Find where the given text appears and provide that cell's center as [x, y] coordinate. 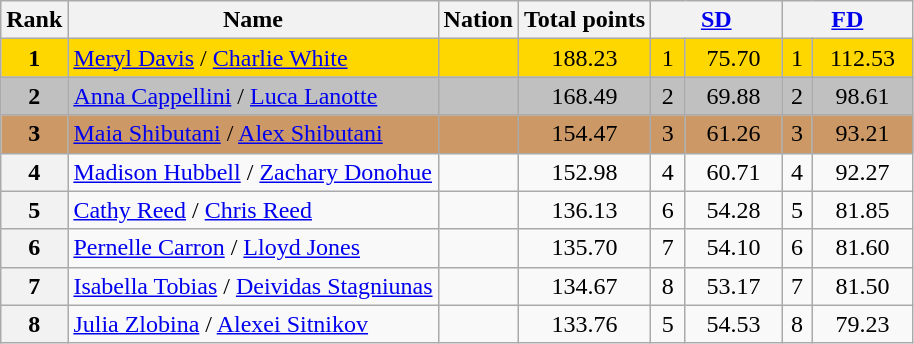
112.53 [862, 58]
Cathy Reed / Chris Reed [253, 210]
134.67 [584, 286]
Total points [584, 20]
98.61 [862, 96]
Isabella Tobias / Deividas Stagniunas [253, 286]
Meryl Davis / Charlie White [253, 58]
81.60 [862, 248]
Maia Shibutani / Alex Shibutani [253, 134]
Rank [34, 20]
135.70 [584, 248]
Julia Zlobina / Alexei Sitnikov [253, 324]
136.13 [584, 210]
FD [848, 20]
69.88 [734, 96]
Pernelle Carron / Lloyd Jones [253, 248]
188.23 [584, 58]
61.26 [734, 134]
92.27 [862, 172]
81.50 [862, 286]
154.47 [584, 134]
133.76 [584, 324]
75.70 [734, 58]
SD [716, 20]
168.49 [584, 96]
Nation [478, 20]
93.21 [862, 134]
81.85 [862, 210]
79.23 [862, 324]
54.28 [734, 210]
54.53 [734, 324]
Anna Cappellini / Luca Lanotte [253, 96]
Madison Hubbell / Zachary Donohue [253, 172]
54.10 [734, 248]
152.98 [584, 172]
Name [253, 20]
60.71 [734, 172]
53.17 [734, 286]
